Scan for the cell matching the given text and deliver its [X, Y] coordinate at center. 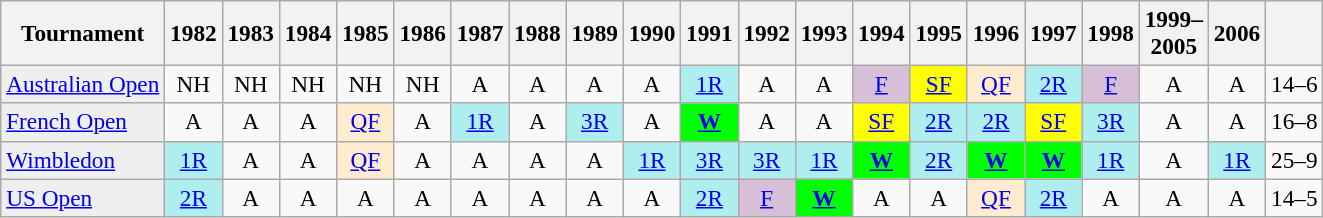
1992 [766, 32]
14–6 [1294, 84]
16–8 [1294, 122]
1996 [996, 32]
1991 [710, 32]
2006 [1236, 32]
1982 [194, 32]
1985 [366, 32]
1988 [538, 32]
1983 [250, 32]
French Open [83, 122]
1990 [652, 32]
1994 [882, 32]
1995 [938, 32]
1999–2005 [1174, 32]
1989 [594, 32]
1986 [422, 32]
1993 [824, 32]
US Open [83, 197]
Wimbledon [83, 160]
14–5 [1294, 197]
1984 [308, 32]
Tournament [83, 32]
1987 [480, 32]
1997 [1054, 32]
Australian Open [83, 84]
1998 [1110, 32]
25–9 [1294, 160]
